Return the (x, y) coordinate for the center point of the cell that contains the specified text.  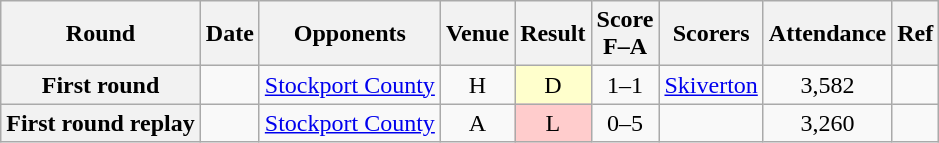
Ref (916, 34)
3,260 (827, 123)
Attendance (827, 34)
1–1 (625, 85)
First round (101, 85)
Round (101, 34)
H (477, 85)
Venue (477, 34)
0–5 (625, 123)
First round replay (101, 123)
Opponents (350, 34)
ScoreF–A (625, 34)
Result (553, 34)
Scorers (711, 34)
3,582 (827, 85)
D (553, 85)
L (553, 123)
Date (230, 34)
A (477, 123)
Skiverton (711, 85)
